Find where the given text appears and provide that cell's center as (X, Y) coordinate. 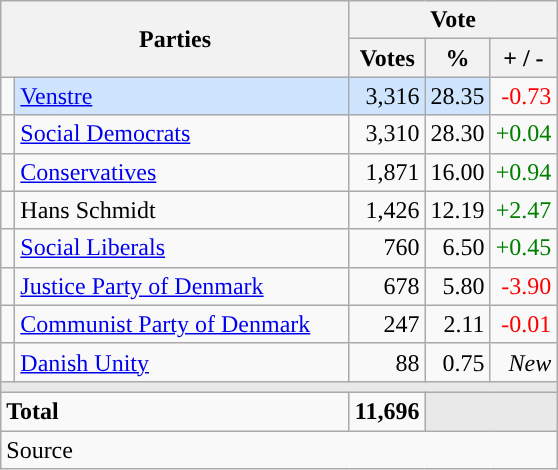
Venstre (182, 96)
1,426 (387, 210)
+0.04 (524, 134)
247 (387, 324)
Total (176, 411)
760 (387, 248)
28.30 (458, 134)
678 (387, 286)
-3.90 (524, 286)
11,696 (387, 411)
Conservatives (182, 172)
5.80 (458, 286)
-0.01 (524, 324)
2.11 (458, 324)
88 (387, 362)
Social Democrats (182, 134)
3,310 (387, 134)
3,316 (387, 96)
1,871 (387, 172)
0.75 (458, 362)
% (458, 58)
Parties (176, 39)
New (524, 362)
Source (279, 449)
12.19 (458, 210)
Communist Party of Denmark (182, 324)
Social Liberals (182, 248)
16.00 (458, 172)
Vote (452, 20)
Danish Unity (182, 362)
Votes (387, 58)
-0.73 (524, 96)
+2.47 (524, 210)
6.50 (458, 248)
Hans Schmidt (182, 210)
+ / - (524, 58)
28.35 (458, 96)
+0.45 (524, 248)
Justice Party of Denmark (182, 286)
+0.94 (524, 172)
